Determine the [x, y] coordinate at the center of the cell enclosing the given text.  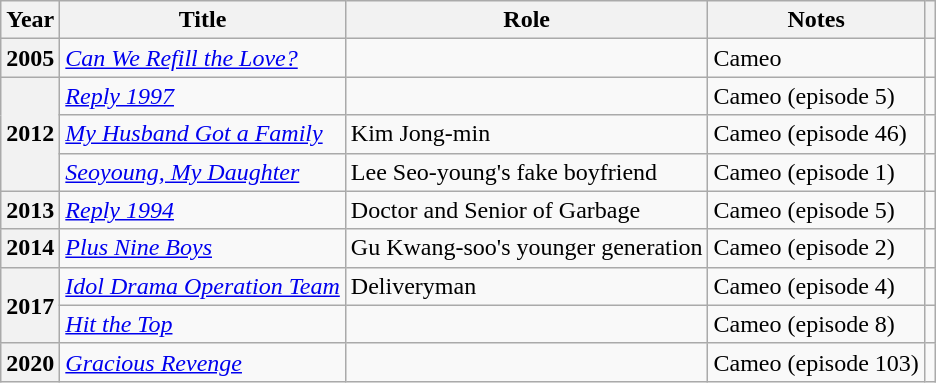
Cameo (episode 4) [816, 286]
Seoyoung, My Daughter [203, 172]
My Husband Got a Family [203, 134]
Gracious Revenge [203, 362]
Cameo (episode 8) [816, 324]
Notes [816, 20]
Cameo [816, 58]
2005 [30, 58]
Cameo (episode 2) [816, 248]
Reply 1997 [203, 96]
Year [30, 20]
Plus Nine Boys [203, 248]
2017 [30, 305]
Cameo (episode 1) [816, 172]
Doctor and Senior of Garbage [526, 210]
Role [526, 20]
Hit the Top [203, 324]
Cameo (episode 103) [816, 362]
Idol Drama Operation Team [203, 286]
Deliveryman [526, 286]
Lee Seo-young's fake boyfriend [526, 172]
Reply 1994 [203, 210]
2014 [30, 248]
Title [203, 20]
2012 [30, 134]
Kim Jong-min [526, 134]
Gu Kwang-soo's younger generation [526, 248]
Can We Refill the Love? [203, 58]
Cameo (episode 46) [816, 134]
2013 [30, 210]
2020 [30, 362]
